Find where the given text appears and provide that cell's center as [x, y] coordinate. 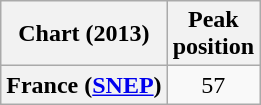
Chart (2013) [84, 34]
France (SNEP) [84, 85]
57 [213, 85]
Peakposition [213, 34]
